Extract the [x, y] coordinate from the center of the cell holding the provided text.  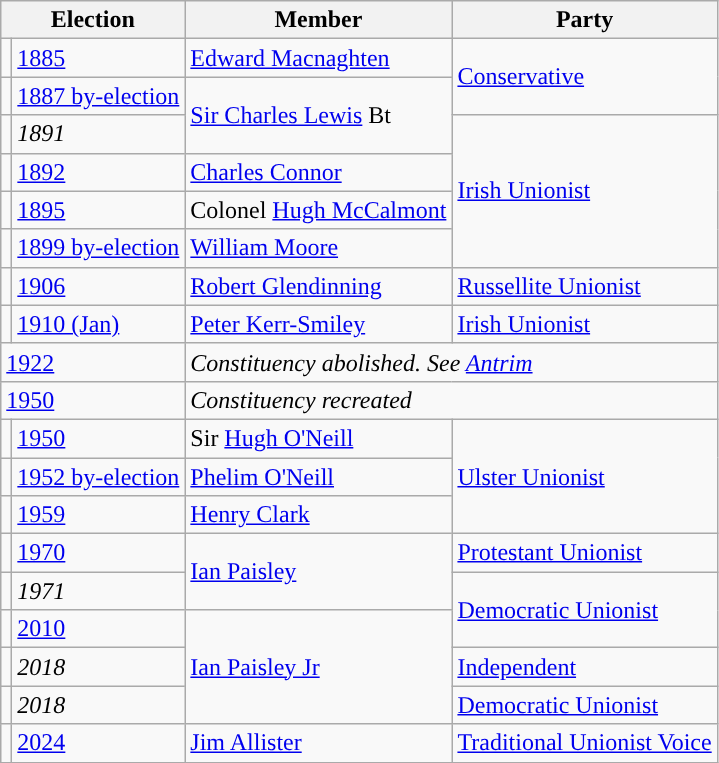
Colonel Hugh McCalmont [318, 210]
Constituency abolished. See Antrim [451, 362]
1906 [98, 286]
1895 [98, 210]
1885 [98, 58]
1892 [98, 172]
2010 [98, 629]
1959 [98, 515]
Phelim O'Neill [318, 477]
Sir Charles Lewis Bt [318, 115]
Protestant Unionist [584, 553]
2024 [98, 743]
Party [584, 20]
1891 [98, 134]
Ulster Unionist [584, 476]
Independent [584, 667]
1952 by-election [98, 477]
Charles Connor [318, 172]
Constituency recreated [451, 400]
1887 by-election [98, 96]
William Moore [318, 248]
Russellite Unionist [584, 286]
Robert Glendinning [318, 286]
Peter Kerr-Smiley [318, 324]
Edward Macnaghten [318, 58]
Ian Paisley [318, 572]
1899 by-election [98, 248]
1910 (Jan) [98, 324]
Ian Paisley Jr [318, 667]
Jim Allister [318, 743]
Election [93, 20]
1970 [98, 553]
Henry Clark [318, 515]
Member [318, 20]
Conservative [584, 77]
Traditional Unionist Voice [584, 743]
1922 [93, 362]
Sir Hugh O'Neill [318, 438]
1971 [98, 591]
